Return [x, y] of the center of cell containing provided text 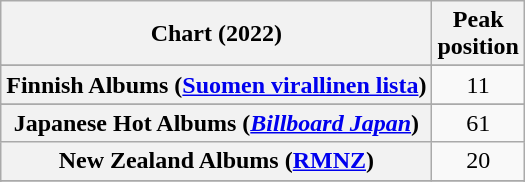
New Zealand Albums (RMNZ) [216, 161]
Finnish Albums (Suomen virallinen lista) [216, 85]
Chart (2022) [216, 34]
Japanese Hot Albums (Billboard Japan) [216, 123]
61 [478, 123]
11 [478, 85]
20 [478, 161]
Peakposition [478, 34]
